Pinpoint the cell where the given text exists, returning its [X, Y] midpoint coordinate. 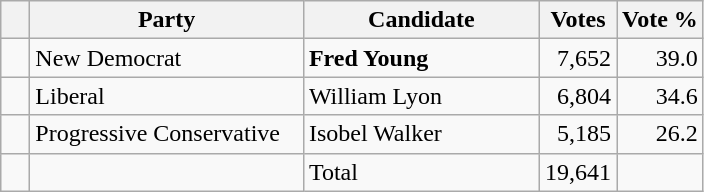
6,804 [578, 96]
New Democrat [167, 58]
7,652 [578, 58]
Candidate [421, 20]
26.2 [660, 134]
Party [167, 20]
Vote % [660, 20]
19,641 [578, 172]
Progressive Conservative [167, 134]
Liberal [167, 96]
William Lyon [421, 96]
5,185 [578, 134]
34.6 [660, 96]
Votes [578, 20]
Fred Young [421, 58]
Total [421, 172]
Isobel Walker [421, 134]
39.0 [660, 58]
